Determine the (x, y) coordinate at the center of the cell enclosing the given text.  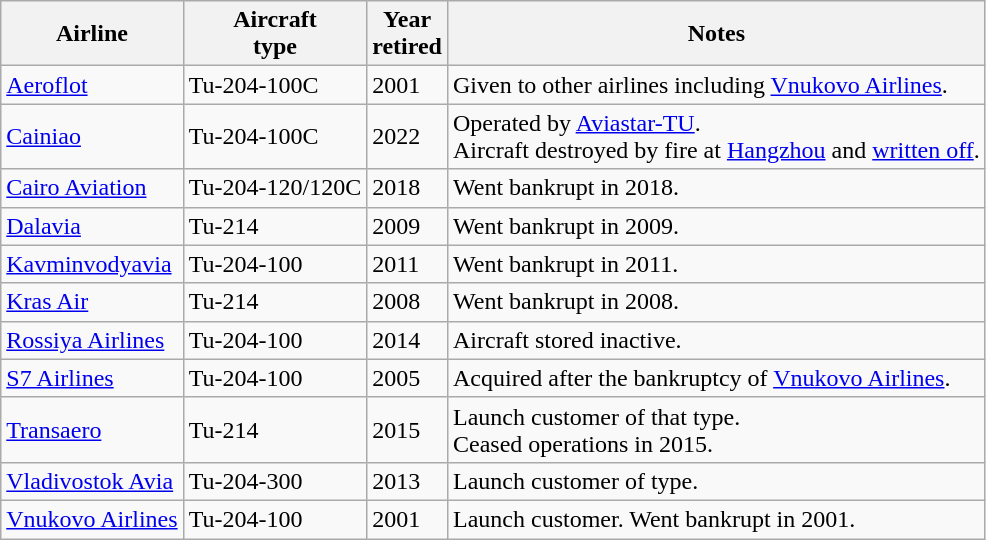
Acquired after the bankruptcy of Vnukovo Airlines. (716, 378)
Went bankrupt in 2008. (716, 302)
Operated by Aviastar-TU. Aircraft destroyed by fire at Hangzhou and written off. (716, 136)
2014 (408, 340)
Transaero (92, 430)
Notes (716, 34)
Vladivostok Avia (92, 481)
2009 (408, 226)
Cairo Aviation (92, 188)
Cainiao (92, 136)
Airline (92, 34)
Year retired (408, 34)
Aeroflot (92, 85)
2011 (408, 264)
2008 (408, 302)
Kras Air (92, 302)
Given to other airlines including Vnukovo Airlines. (716, 85)
Rossiya Airlines (92, 340)
Tu-204-120/120C (275, 188)
Dalavia (92, 226)
Launch customer. Went bankrupt in 2001. (716, 519)
S7 Airlines (92, 378)
Aircraft type (275, 34)
2022 (408, 136)
Went bankrupt in 2011. (716, 264)
Went bankrupt in 2018. (716, 188)
2013 (408, 481)
Kavminvodyavia (92, 264)
Launch customer of type. (716, 481)
Went bankrupt in 2009. (716, 226)
Vnukovo Airlines (92, 519)
Aircraft stored inactive. (716, 340)
Tu-204-300 (275, 481)
2018 (408, 188)
Launch customer of that type. Ceased operations in 2015. (716, 430)
2005 (408, 378)
2015 (408, 430)
